Scan for the cell matching the given text and deliver its [x, y] coordinate at center. 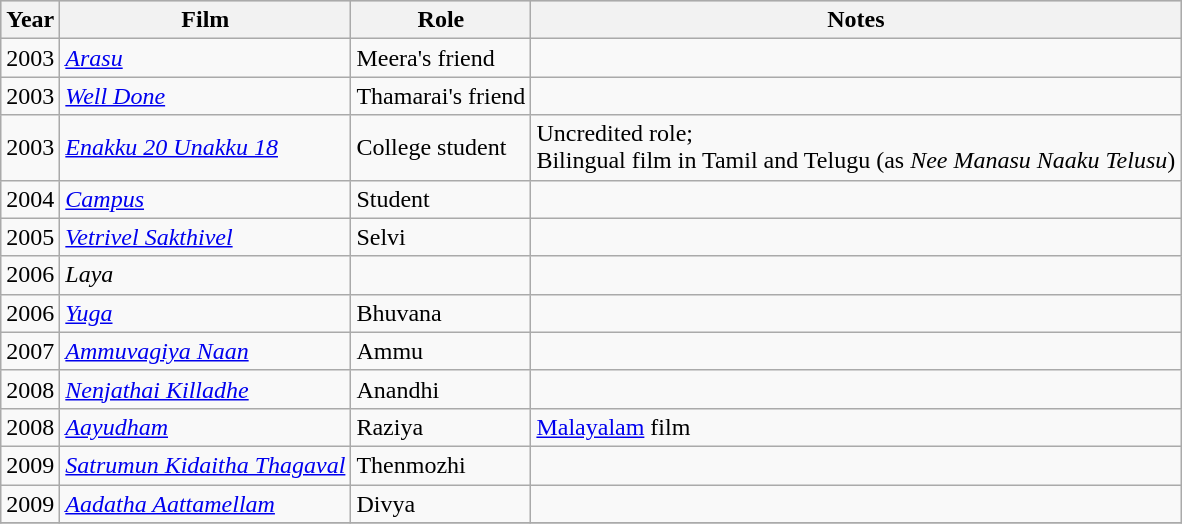
Satrumun Kidaitha Thagaval [206, 465]
Divya [441, 503]
Notes [856, 20]
Campus [206, 199]
Film [206, 20]
Aadatha Aattamellam [206, 503]
Year [30, 20]
Role [441, 20]
2007 [30, 351]
Yuga [206, 313]
Meera's friend [441, 58]
Uncredited role;Bilingual film in Tamil and Telugu (as Nee Manasu Naaku Telusu) [856, 148]
Raziya [441, 427]
Vetrivel Sakthivel [206, 237]
Thamarai's friend [441, 96]
Selvi [441, 237]
Malayalam film [856, 427]
Arasu [206, 58]
Laya [206, 275]
Enakku 20 Unakku 18 [206, 148]
2004 [30, 199]
Thenmozhi [441, 465]
Well Done [206, 96]
Ammuvagiya Naan [206, 351]
Ammu [441, 351]
2005 [30, 237]
Bhuvana [441, 313]
Anandhi [441, 389]
Nenjathai Killadhe [206, 389]
College student [441, 148]
Student [441, 199]
Aayudham [206, 427]
